Scan for the cell matching the given text and deliver its [x, y] coordinate at center. 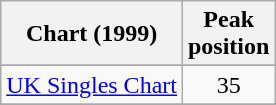
Chart (1999) [92, 34]
UK Singles Chart [92, 85]
35 [228, 85]
Peakposition [228, 34]
